Return (X, Y) of the center of cell containing provided text 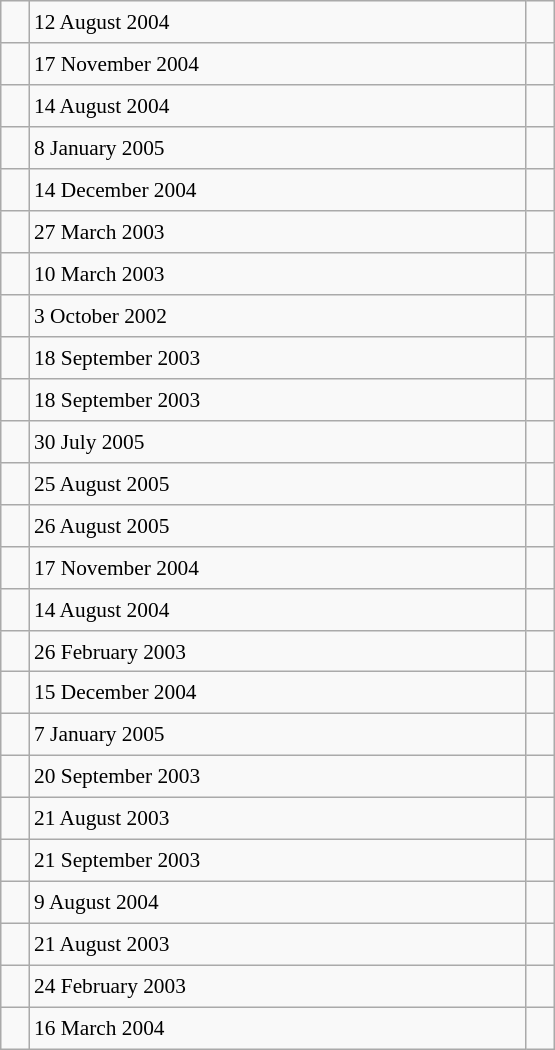
30 July 2005 (278, 441)
26 February 2003 (278, 651)
20 September 2003 (278, 777)
26 August 2005 (278, 525)
10 March 2003 (278, 274)
27 March 2003 (278, 232)
24 February 2003 (278, 986)
7 January 2005 (278, 735)
12 August 2004 (278, 22)
8 January 2005 (278, 148)
21 September 2003 (278, 861)
15 December 2004 (278, 693)
3 October 2002 (278, 316)
25 August 2005 (278, 483)
14 December 2004 (278, 190)
9 August 2004 (278, 903)
16 March 2004 (278, 1028)
